Return [X, Y] of the center of cell containing provided text 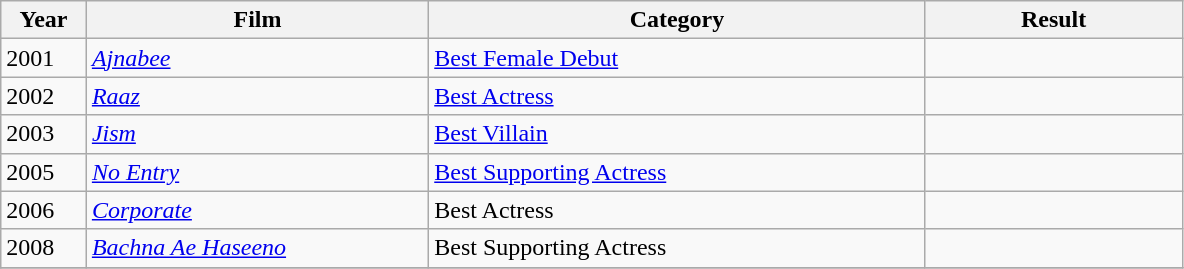
Ajnabee [257, 58]
Best Female Debut [677, 58]
2005 [44, 172]
2002 [44, 96]
Raaz [257, 96]
2006 [44, 210]
Best Villain [677, 134]
Film [257, 20]
Result [1054, 20]
2003 [44, 134]
Year [44, 20]
Jism [257, 134]
Corporate [257, 210]
2001 [44, 58]
Category [677, 20]
2008 [44, 248]
No Entry [257, 172]
Bachna Ae Haseeno [257, 248]
